Locate the cell with the specified text and output its (x, y) center coordinate. 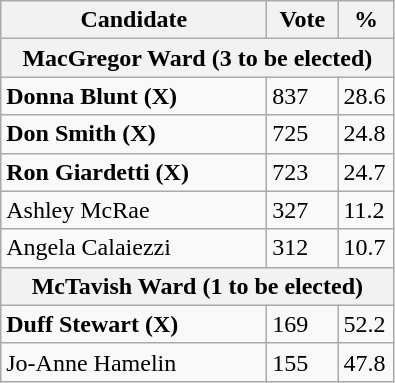
723 (302, 172)
10.7 (366, 248)
28.6 (366, 96)
11.2 (366, 210)
Duff Stewart (X) (134, 324)
155 (302, 362)
MacGregor Ward (3 to be elected) (198, 58)
Vote (302, 20)
52.2 (366, 324)
24.8 (366, 134)
Don Smith (X) (134, 134)
Angela Calaiezzi (134, 248)
Ashley McRae (134, 210)
Candidate (134, 20)
47.8 (366, 362)
837 (302, 96)
24.7 (366, 172)
725 (302, 134)
McTavish Ward (1 to be elected) (198, 286)
Jo-Anne Hamelin (134, 362)
% (366, 20)
Ron Giardetti (X) (134, 172)
Donna Blunt (X) (134, 96)
327 (302, 210)
312 (302, 248)
169 (302, 324)
